From the cell containing the given text, extract its center point as (x, y) coordinate. 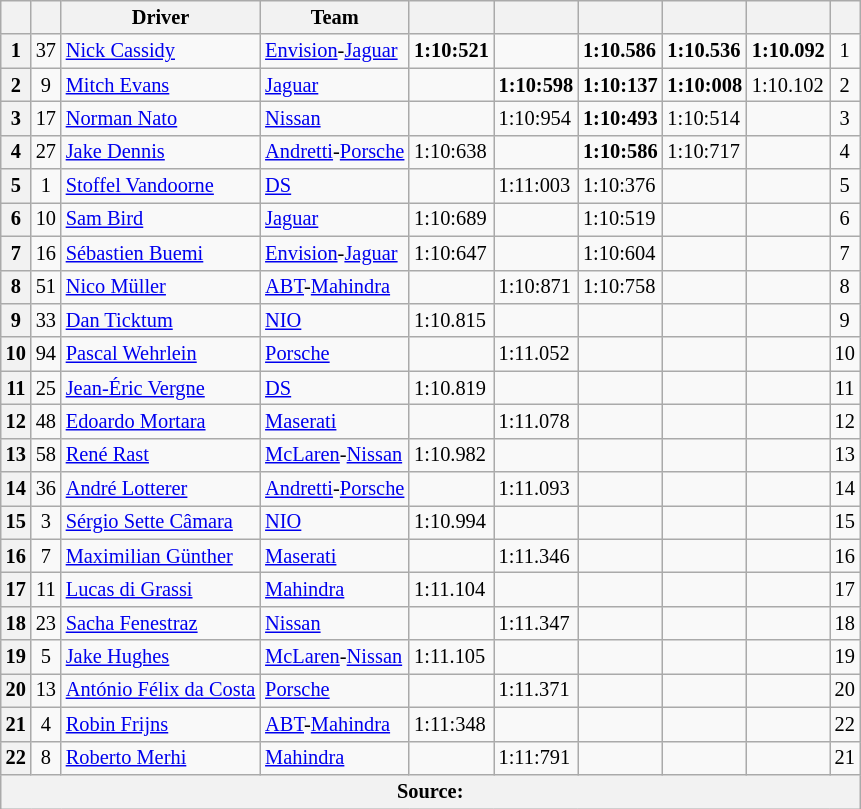
1:10:954 (536, 118)
1:11.347 (536, 623)
Nico Müller (160, 287)
René Rast (160, 455)
1:10:758 (620, 287)
36 (46, 489)
1:10:008 (705, 85)
1:11.104 (451, 589)
1:11:003 (536, 186)
Roberto Merhi (160, 758)
1:11.093 (536, 489)
1:10:521 (451, 51)
1:10.092 (788, 51)
Norman Nato (160, 118)
1:10:376 (620, 186)
1:10:647 (451, 253)
51 (46, 287)
37 (46, 51)
1:11.371 (536, 690)
1:10.819 (451, 388)
Nick Cassidy (160, 51)
1:10:514 (705, 118)
1:10.982 (451, 455)
1:10:493 (620, 118)
1:10:519 (620, 219)
André Lotterer (160, 489)
1:10.994 (451, 522)
Jean-Éric Vergne (160, 388)
1:10:137 (620, 85)
1:10.102 (788, 85)
Source: (430, 791)
Dan Ticktum (160, 320)
58 (46, 455)
1:11.105 (451, 657)
Driver (160, 17)
27 (46, 152)
23 (46, 623)
Pascal Wehrlein (160, 354)
Sacha Fenestraz (160, 623)
1:10.536 (705, 51)
48 (46, 421)
1:11.346 (536, 556)
1:10.586 (620, 51)
33 (46, 320)
1:10:871 (536, 287)
Stoffel Vandoorne (160, 186)
Sébastien Buemi (160, 253)
Lucas di Grassi (160, 589)
Robin Frijns (160, 724)
1:11:348 (451, 724)
Maximilian Günther (160, 556)
1:10:689 (451, 219)
Jake Dennis (160, 152)
Sérgio Sette Câmara (160, 522)
Sam Bird (160, 219)
Edoardo Mortara (160, 421)
1:11.052 (536, 354)
25 (46, 388)
1:10:586 (620, 152)
1:10:638 (451, 152)
Mitch Evans (160, 85)
1:10.815 (451, 320)
1:10:604 (620, 253)
1:10:717 (705, 152)
Team (334, 17)
António Félix da Costa (160, 690)
Jake Hughes (160, 657)
1:11:791 (536, 758)
94 (46, 354)
1:11.078 (536, 421)
1:10:598 (536, 85)
